From the cell containing the given text, extract its center point as (X, Y) coordinate. 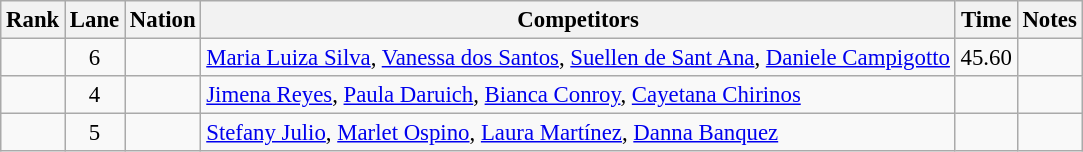
6 (95, 58)
45.60 (986, 58)
Notes (1050, 20)
Rank (33, 20)
Maria Luiza Silva, Vanessa dos Santos, Suellen de Sant Ana, Daniele Campigotto (578, 58)
4 (95, 95)
Jimena Reyes, Paula Daruich, Bianca Conroy, Cayetana Chirinos (578, 95)
Competitors (578, 20)
Stefany Julio, Marlet Ospino, Laura Martínez, Danna Banquez (578, 133)
Time (986, 20)
5 (95, 133)
Lane (95, 20)
Nation (163, 20)
